Identify which cell holds the provided text, then report its [X, Y] central coordinate. 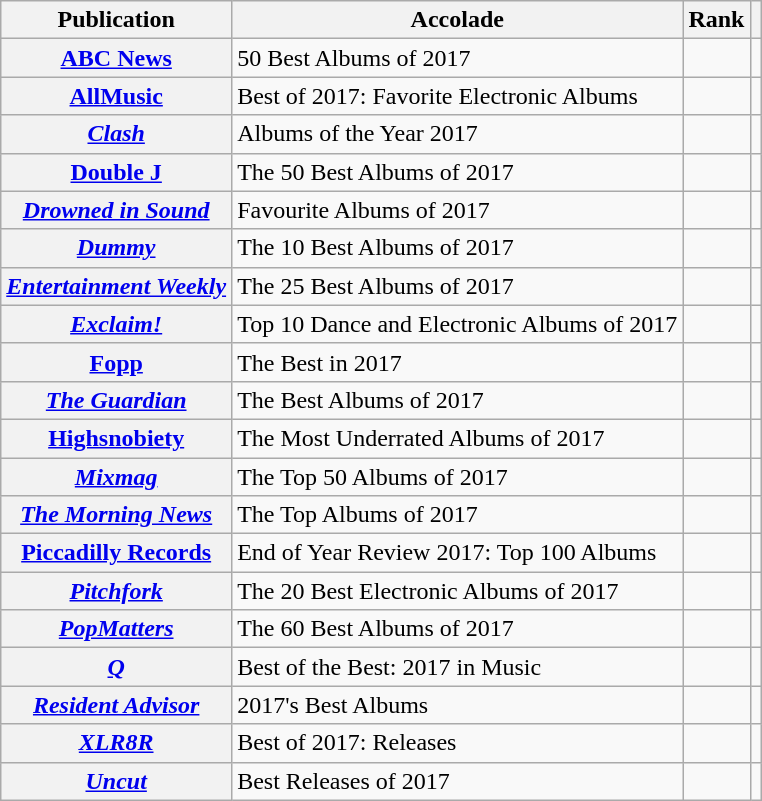
ABC News [116, 58]
Highsnobiety [116, 438]
The Morning News [116, 515]
Dummy [116, 248]
Pitchfork [116, 591]
Piccadilly Records [116, 553]
Favourite Albums of 2017 [458, 210]
Albums of the Year 2017 [458, 134]
The 60 Best Albums of 2017 [458, 629]
Uncut [116, 781]
The Most Underrated Albums of 2017 [458, 438]
Resident Advisor [116, 705]
Best Releases of 2017 [458, 781]
Best of 2017: Releases [458, 743]
Mixmag [116, 477]
Double J [116, 172]
Accolade [458, 20]
Top 10 Dance and Electronic Albums of 2017 [458, 324]
The 20 Best Electronic Albums of 2017 [458, 591]
Fopp [116, 362]
Entertainment Weekly [116, 286]
The 10 Best Albums of 2017 [458, 248]
Drowned in Sound [116, 210]
XLR8R [116, 743]
Clash [116, 134]
The Best in 2017 [458, 362]
Rank [716, 20]
50 Best Albums of 2017 [458, 58]
Best of the Best: 2017 in Music [458, 667]
The 25 Best Albums of 2017 [458, 286]
Best of 2017: Favorite Electronic Albums [458, 96]
The Top Albums of 2017 [458, 515]
Publication [116, 20]
The Best Albums of 2017 [458, 400]
PopMatters [116, 629]
AllMusic [116, 96]
The 50 Best Albums of 2017 [458, 172]
2017's Best Albums [458, 705]
End of Year Review 2017: Top 100 Albums [458, 553]
Exclaim! [116, 324]
Q [116, 667]
The Guardian [116, 400]
The Top 50 Albums of 2017 [458, 477]
